Output the [x, y] coordinate of the center of the cell containing the given text.  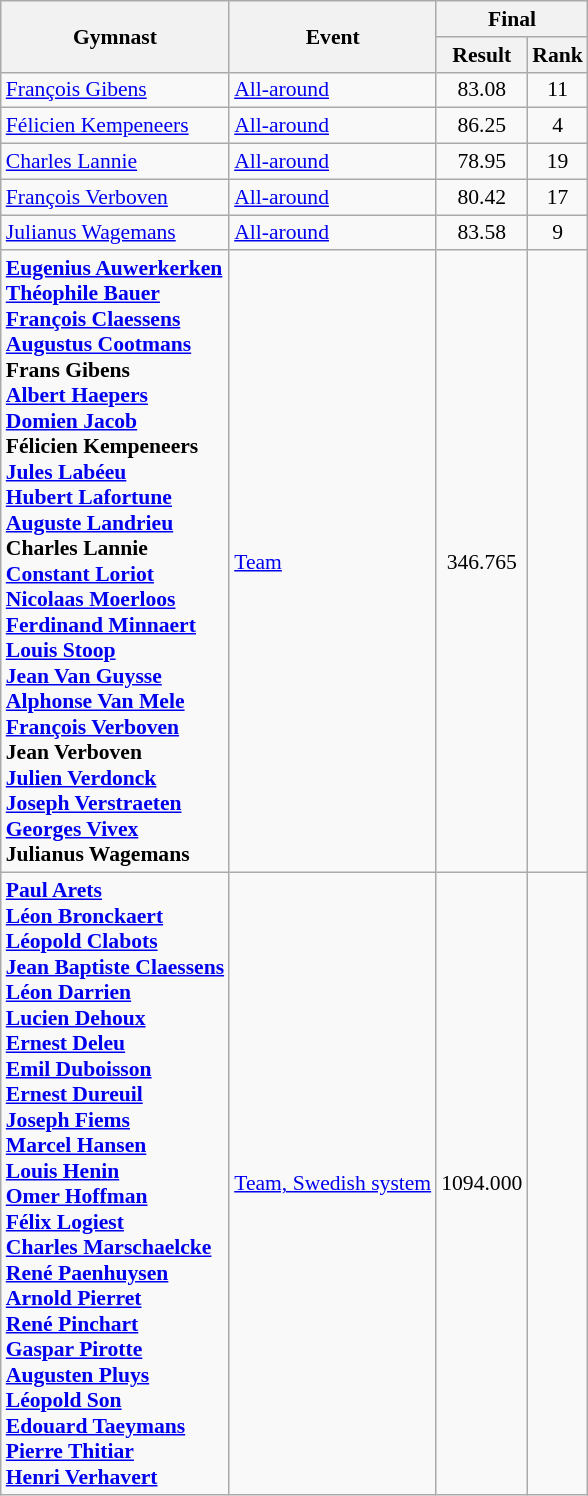
Charles Lannie [115, 162]
Rank [558, 55]
Team [332, 562]
Félicien Kempeneers [115, 126]
1094.000 [482, 1184]
François Verboven [115, 197]
19 [558, 162]
Final [512, 19]
86.25 [482, 126]
François Gibens [115, 90]
346.765 [482, 562]
83.08 [482, 90]
78.95 [482, 162]
Team, Swedish system [332, 1184]
Event [332, 36]
9 [558, 233]
4 [558, 126]
83.58 [482, 233]
80.42 [482, 197]
Gymnast [115, 36]
Julianus Wagemans [115, 233]
17 [558, 197]
11 [558, 90]
Result [482, 55]
